Locate the cell with the specified text and output its [X, Y] center coordinate. 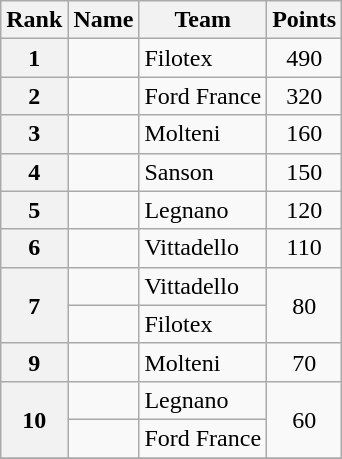
3 [34, 134]
5 [34, 210]
10 [34, 419]
80 [304, 305]
70 [304, 362]
490 [304, 58]
9 [34, 362]
6 [34, 248]
160 [304, 134]
150 [304, 172]
Team [203, 20]
Rank [34, 20]
1 [34, 58]
110 [304, 248]
Points [304, 20]
Name [104, 20]
120 [304, 210]
320 [304, 96]
60 [304, 419]
Sanson [203, 172]
4 [34, 172]
2 [34, 96]
7 [34, 305]
